Return the (X, Y) coordinate for the center point of the cell that contains the specified text.  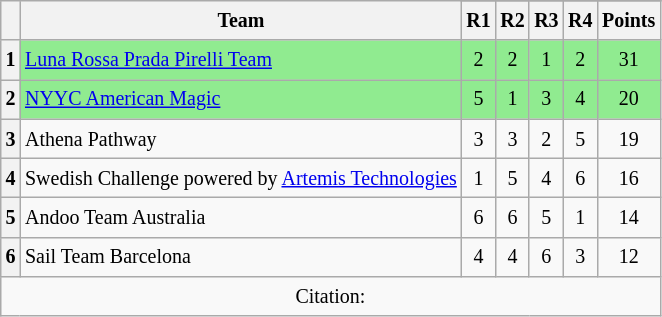
19 (628, 138)
R3 (546, 20)
16 (628, 178)
20 (628, 100)
Citation: (330, 296)
31 (628, 60)
Sail Team Barcelona (240, 258)
Team (240, 20)
Luna Rossa Prada Pirelli Team (240, 60)
Athena Pathway (240, 138)
Swedish Challenge powered by Artemis Technologies (240, 178)
R4 (580, 20)
Andoo Team Australia (240, 218)
R2 (512, 20)
Points (628, 20)
12 (628, 258)
14 (628, 218)
NYYC American Magic (240, 100)
R1 (479, 20)
